Determine the [x, y] coordinate at the center of the cell enclosing the given text.  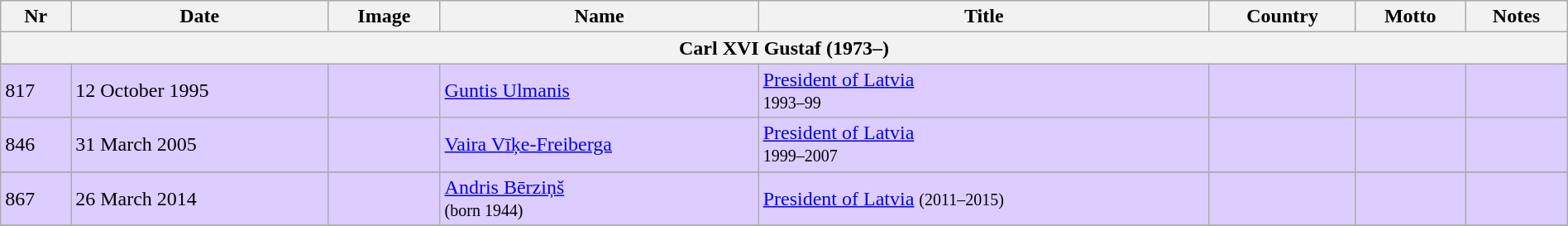
Guntis Ulmanis [599, 91]
Image [384, 17]
Motto [1411, 17]
President of Latvia1999–2007 [984, 144]
26 March 2014 [200, 199]
Andris Bērziņš (born 1944) [599, 199]
31 March 2005 [200, 144]
817 [36, 91]
Title [984, 17]
Country [1282, 17]
Nr [36, 17]
846 [36, 144]
President of Latvia1993–99 [984, 91]
President of Latvia (2011–2015) [984, 199]
Vaira Vīķe-Freiberga [599, 144]
867 [36, 199]
Name [599, 17]
Notes [1517, 17]
12 October 1995 [200, 91]
Carl XVI Gustaf (1973–) [784, 48]
Date [200, 17]
